Determine the [X, Y] coordinate at the center of the cell enclosing the given text.  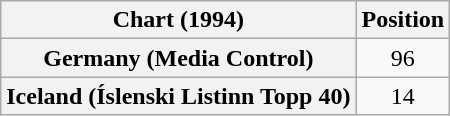
Chart (1994) [178, 20]
Germany (Media Control) [178, 58]
14 [403, 96]
Iceland (Íslenski Listinn Topp 40) [178, 96]
Position [403, 20]
96 [403, 58]
